Determine the [x, y] coordinate at the center of the cell enclosing the given text.  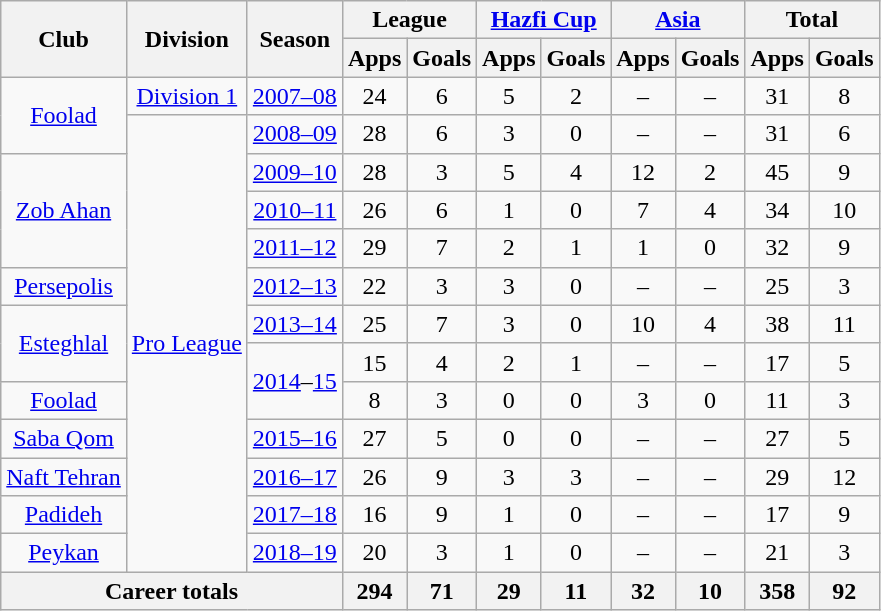
38 [777, 324]
358 [777, 591]
2012–13 [294, 286]
Total [812, 20]
Naft Tehran [64, 477]
Hazfi Cup [544, 20]
Club [64, 39]
92 [844, 591]
Esteghlal [64, 343]
2017–18 [294, 515]
Zob Ahan [64, 210]
2016–17 [294, 477]
2008–09 [294, 134]
294 [374, 591]
Division 1 [186, 96]
Division [186, 39]
Padideh [64, 515]
24 [374, 96]
2011–12 [294, 248]
Pro League [186, 344]
2007–08 [294, 96]
2018–19 [294, 553]
2009–10 [294, 172]
22 [374, 286]
2010–11 [294, 210]
Peykan [64, 553]
Career totals [172, 591]
Asia [678, 20]
Saba Qom [64, 438]
15 [374, 362]
2013–14 [294, 324]
2015–16 [294, 438]
16 [374, 515]
2014–15 [294, 381]
21 [777, 553]
34 [777, 210]
71 [442, 591]
20 [374, 553]
Persepolis [64, 286]
League [409, 20]
Season [294, 39]
45 [777, 172]
